Provide the [x, y] coordinate of the cell's center where the given text is located.  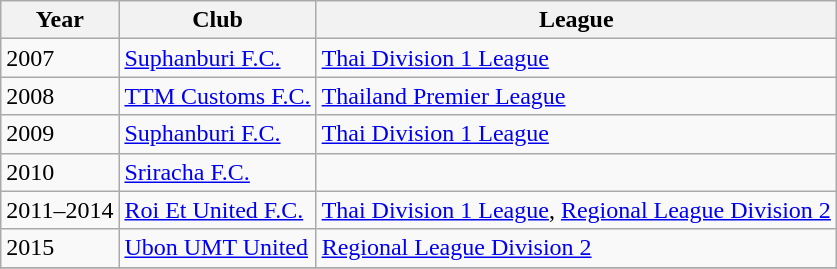
League [576, 20]
2010 [60, 172]
Club [218, 20]
2015 [60, 248]
Thai Division 1 League, Regional League Division 2 [576, 210]
TTM Customs F.C. [218, 96]
Year [60, 20]
2008 [60, 96]
Thailand Premier League [576, 96]
2009 [60, 134]
Regional League Division 2 [576, 248]
Ubon UMT United [218, 248]
Sriracha F.C. [218, 172]
2007 [60, 58]
2011–2014 [60, 210]
Roi Et United F.C. [218, 210]
